Detect which cell encompasses the target text, then output its [x, y] center coordinate. 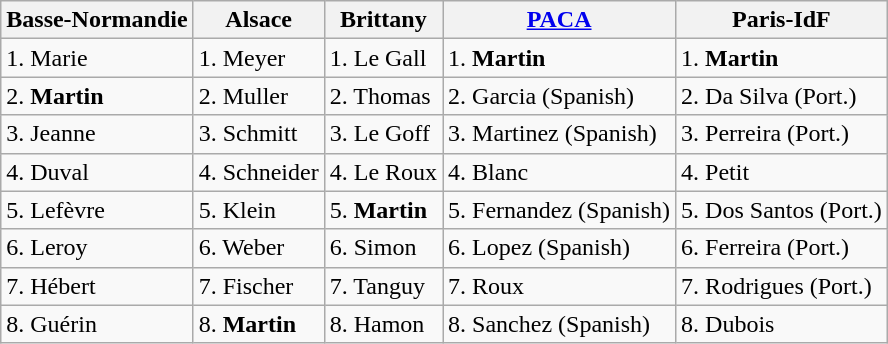
8. Hamon [383, 324]
3. Le Goff [383, 134]
4. Schneider [258, 172]
Brittany [383, 20]
6. Simon [383, 248]
6. Ferreira (Port.) [782, 248]
8. Guérin [97, 324]
Paris-IdF [782, 20]
3. Schmitt [258, 134]
4. Le Roux [383, 172]
1. Meyer [258, 58]
2. Da Silva (Port.) [782, 96]
7. Fischer [258, 286]
2. Muller [258, 96]
4. Petit [782, 172]
7. Tanguy [383, 286]
5. Dos Santos (Port.) [782, 210]
7. Hébert [97, 286]
3. Jeanne [97, 134]
8. Dubois [782, 324]
6. Weber [258, 248]
8. Sanchez (Spanish) [560, 324]
1. Marie [97, 58]
7. Rodrigues (Port.) [782, 286]
5. Lefèvre [97, 210]
5. Fernandez (Spanish) [560, 210]
3. Martinez (Spanish) [560, 134]
8. Martin [258, 324]
2. Garcia (Spanish) [560, 96]
4. Blanc [560, 172]
6. Leroy [97, 248]
6. Lopez (Spanish) [560, 248]
PACA [560, 20]
2. Martin [97, 96]
Alsace [258, 20]
2. Thomas [383, 96]
3. Perreira (Port.) [782, 134]
1. Le Gall [383, 58]
7. Roux [560, 286]
5. Martin [383, 210]
5. Klein [258, 210]
4. Duval [97, 172]
Basse-Normandie [97, 20]
